Locate the cell with the specified text and output its (X, Y) center coordinate. 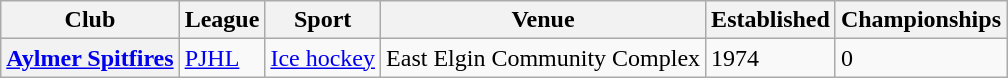
Aylmer Spitfires (90, 58)
Venue (544, 20)
PJHL (222, 58)
1974 (771, 58)
Established (771, 20)
Club (90, 20)
Championships (920, 20)
East Elgin Community Complex (544, 58)
Sport (323, 20)
League (222, 20)
Ice hockey (323, 58)
0 (920, 58)
